For the text-containing cell, return its midpoint in [X, Y] coordinate format. 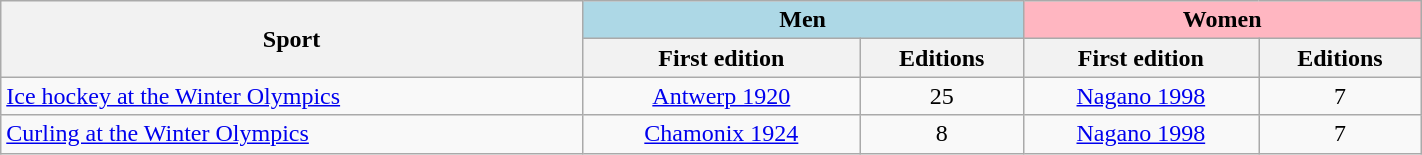
Sport [292, 39]
Men [802, 20]
Chamonix 1924 [721, 134]
Ice hockey at the Winter Olympics [292, 96]
Antwerp 1920 [721, 96]
Women [1222, 20]
8 [942, 134]
25 [942, 96]
Curling at the Winter Olympics [292, 134]
